From the cell containing the given text, extract its center point as (X, Y) coordinate. 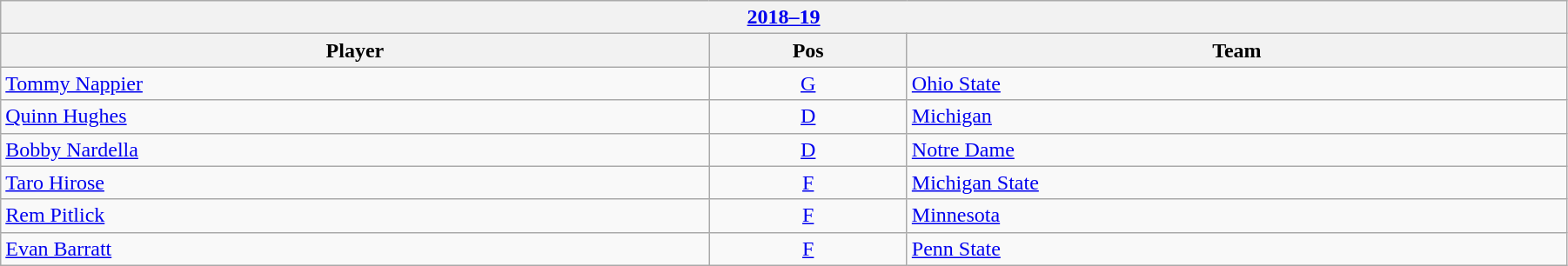
Bobby Nardella (355, 150)
G (807, 83)
Penn State (1236, 249)
Michigan (1236, 116)
Pos (807, 50)
Taro Hirose (355, 183)
Rem Pitlick (355, 216)
Minnesota (1236, 216)
Michigan State (1236, 183)
Player (355, 50)
Notre Dame (1236, 150)
Tommy Nappier (355, 83)
Evan Barratt (355, 249)
Ohio State (1236, 83)
2018–19 (784, 17)
Quinn Hughes (355, 116)
Team (1236, 50)
